Scan for the cell matching the given text and deliver its (x, y) coordinate at center. 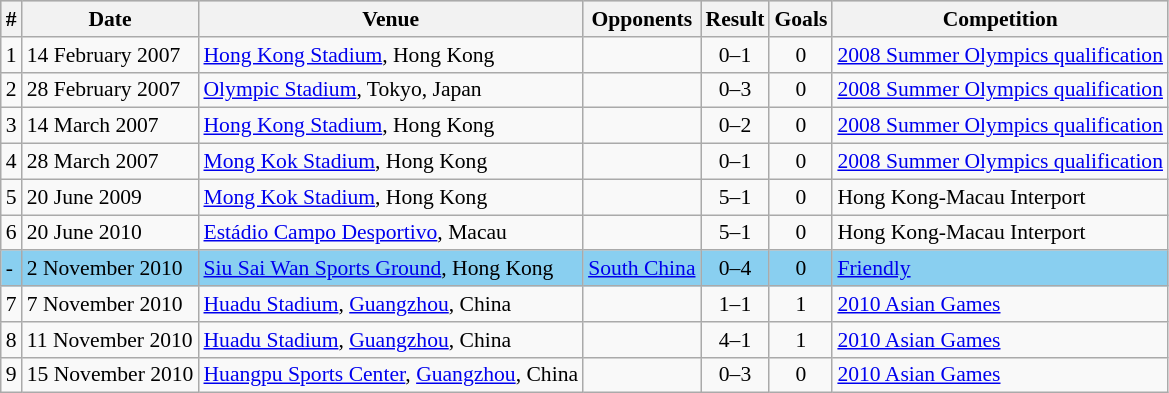
Huangpu Sports Center, Guangzhou, China (390, 375)
0–4 (736, 269)
8 (12, 340)
2 (12, 90)
9 (12, 375)
28 March 2007 (110, 162)
0–2 (736, 126)
Goals (800, 19)
6 (12, 233)
Siu Sai Wan Sports Ground, Hong Kong (390, 269)
2 November 2010 (110, 269)
3 (12, 126)
15 November 2010 (110, 375)
Result (736, 19)
7 (12, 304)
Estádio Campo Desportivo, Macau (390, 233)
11 November 2010 (110, 340)
Friendly (1000, 269)
1–1 (736, 304)
5 (12, 197)
20 June 2010 (110, 233)
Competition (1000, 19)
14 March 2007 (110, 126)
Venue (390, 19)
4–1 (736, 340)
4 (12, 162)
Olympic Stadium, Tokyo, Japan (390, 90)
# (12, 19)
14 February 2007 (110, 55)
- (12, 269)
20 June 2009 (110, 197)
South China (642, 269)
Opponents (642, 19)
28 February 2007 (110, 90)
Date (110, 19)
7 November 2010 (110, 304)
